Extract the [x, y] coordinate from the center of the cell holding the provided text.  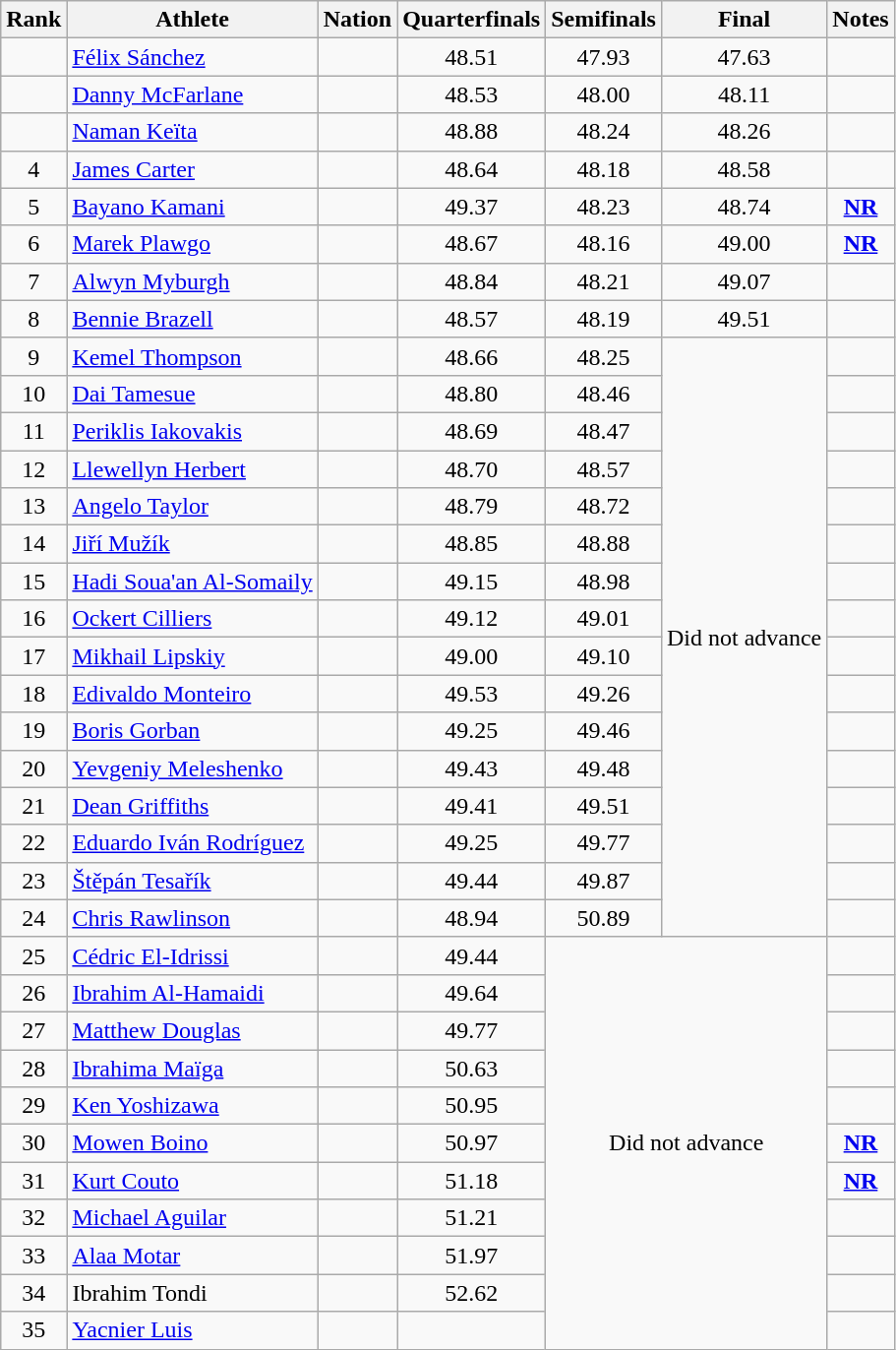
17 [33, 656]
32 [33, 1218]
Rank [33, 20]
48.46 [604, 394]
Eduardo Iván Rodríguez [193, 843]
18 [33, 694]
49.10 [604, 656]
48.26 [744, 132]
48.21 [604, 281]
27 [33, 1030]
49.46 [604, 731]
49.37 [472, 207]
Semifinals [604, 20]
Periklis Iakovakis [193, 431]
Alaa Motar [193, 1256]
10 [33, 394]
52.62 [472, 1293]
49.48 [604, 768]
Dean Griffiths [193, 806]
7 [33, 281]
49.87 [604, 881]
Ken Yoshizawa [193, 1106]
48.16 [604, 244]
Yacnier Luis [193, 1330]
26 [33, 993]
Mikhail Lipskiy [193, 656]
48.67 [472, 244]
48.79 [472, 507]
Dai Tamesue [193, 394]
48.64 [472, 169]
20 [33, 768]
19 [33, 731]
Final [744, 20]
48.58 [744, 169]
48.98 [604, 582]
49.53 [472, 694]
23 [33, 881]
48.80 [472, 394]
Naman Keïta [193, 132]
34 [33, 1293]
50.97 [472, 1143]
Nation [357, 20]
Mowen Boino [193, 1143]
24 [33, 918]
12 [33, 469]
Ibrahima Maïga [193, 1068]
48.74 [744, 207]
Edivaldo Monteiro [193, 694]
48.19 [604, 319]
Boris Gorban [193, 731]
47.93 [604, 57]
Llewellyn Herbert [193, 469]
Quarterfinals [472, 20]
Athlete [193, 20]
49.01 [604, 619]
Félix Sánchez [193, 57]
Matthew Douglas [193, 1030]
Bayano Kamani [193, 207]
6 [33, 244]
51.21 [472, 1218]
49.64 [472, 993]
5 [33, 207]
47.63 [744, 57]
48.69 [472, 431]
15 [33, 582]
48.47 [604, 431]
49.15 [472, 582]
48.84 [472, 281]
Cédric El-Idrissi [193, 955]
James Carter [193, 169]
49.12 [472, 619]
51.18 [472, 1181]
48.72 [604, 507]
50.95 [472, 1106]
49.26 [604, 694]
48.25 [604, 356]
Kurt Couto [193, 1181]
Marek Plawgo [193, 244]
48.24 [604, 132]
Danny McFarlane [193, 94]
49.41 [472, 806]
Jiří Mužík [193, 544]
33 [33, 1256]
Ibrahim Tondi [193, 1293]
50.63 [472, 1068]
Štěpán Tesařík [193, 881]
Hadi Soua'an Al-Somaily [193, 582]
4 [33, 169]
Notes [861, 20]
13 [33, 507]
Angelo Taylor [193, 507]
21 [33, 806]
Ockert Cilliers [193, 619]
29 [33, 1106]
Kemel Thompson [193, 356]
49.07 [744, 281]
48.23 [604, 207]
48.70 [472, 469]
51.97 [472, 1256]
31 [33, 1181]
48.53 [472, 94]
Alwyn Myburgh [193, 281]
48.94 [472, 918]
Ibrahim Al-Hamaidi [193, 993]
9 [33, 356]
25 [33, 955]
Bennie Brazell [193, 319]
22 [33, 843]
49.43 [472, 768]
48.85 [472, 544]
48.66 [472, 356]
35 [33, 1330]
16 [33, 619]
Chris Rawlinson [193, 918]
8 [33, 319]
48.18 [604, 169]
Michael Aguilar [193, 1218]
Yevgeniy Meleshenko [193, 768]
50.89 [604, 918]
48.51 [472, 57]
30 [33, 1143]
48.11 [744, 94]
11 [33, 431]
14 [33, 544]
48.00 [604, 94]
28 [33, 1068]
